Output the (X, Y) coordinate of the center of the cell containing the given text.  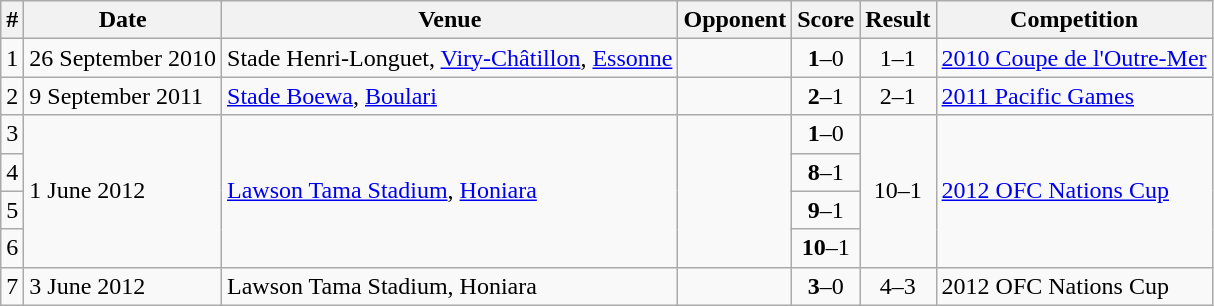
3 (12, 134)
9–1 (826, 210)
1 June 2012 (123, 191)
Stade Henri-Longuet, Viry-Châtillon, Essonne (450, 58)
Score (826, 20)
1 (12, 58)
6 (12, 248)
4 (12, 172)
3 June 2012 (123, 286)
3–0 (826, 286)
9 September 2011 (123, 96)
Competition (1074, 20)
Result (898, 20)
26 September 2010 (123, 58)
8–1 (826, 172)
7 (12, 286)
2 (12, 96)
2011 Pacific Games (1074, 96)
Stade Boewa, Boulari (450, 96)
Date (123, 20)
5 (12, 210)
2010 Coupe de l'Outre-Mer (1074, 58)
# (12, 20)
1–1 (898, 58)
Opponent (735, 20)
Venue (450, 20)
4–3 (898, 286)
